Return the [x, y] coordinate for the center point of the cell that contains the specified text.  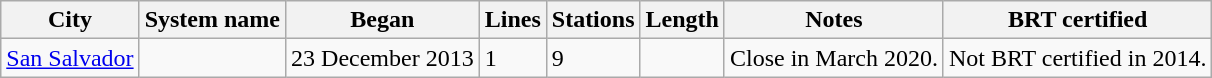
Stations [593, 20]
Notes [834, 20]
Length [682, 20]
Lines [512, 20]
City [70, 20]
23 December 2013 [383, 58]
Not BRT certified in 2014. [1077, 58]
BRT certified [1077, 20]
9 [593, 58]
1 [512, 58]
System name [212, 20]
San Salvador [70, 58]
Began [383, 20]
Close in March 2020. [834, 58]
